For the text-containing cell, return its midpoint in (X, Y) coordinate format. 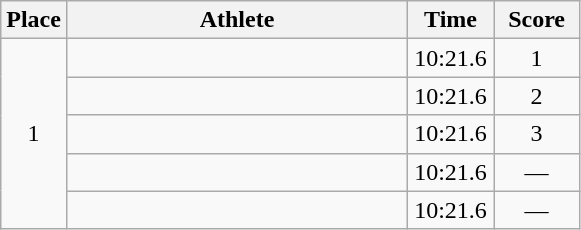
Place (34, 20)
Time (451, 20)
Score (537, 20)
3 (537, 134)
Athlete (236, 20)
2 (537, 96)
